Identify which cell holds the provided text, then report its [X, Y] central coordinate. 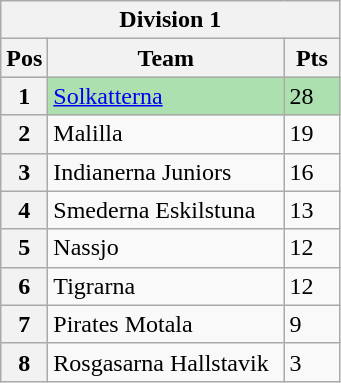
7 [24, 324]
Pirates Motala [166, 324]
28 [312, 96]
19 [312, 134]
6 [24, 286]
5 [24, 248]
Nassjo [166, 248]
Solkatterna [166, 96]
Pos [24, 58]
Division 1 [170, 20]
8 [24, 362]
Pts [312, 58]
Malilla [166, 134]
Rosgasarna Hallstavik [166, 362]
1 [24, 96]
4 [24, 210]
13 [312, 210]
Tigrarna [166, 286]
Indianerna Juniors [166, 172]
2 [24, 134]
Smederna Eskilstuna [166, 210]
Team [166, 58]
16 [312, 172]
9 [312, 324]
